Detect which cell encompasses the target text, then output its (X, Y) center coordinate. 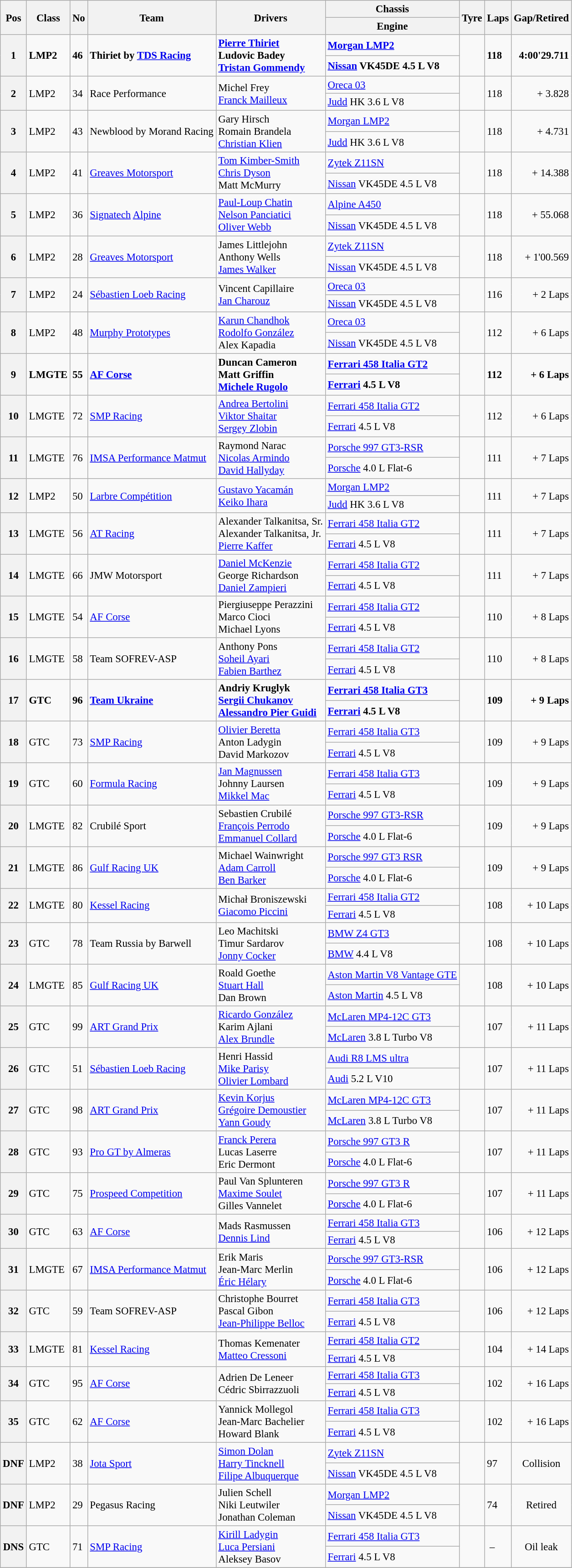
46 (79, 56)
71 (79, 1547)
66 (79, 576)
97 (498, 1463)
Signatech Alpine (152, 215)
14 (14, 576)
Audi 5.2 L V10 (392, 1079)
62 (79, 1421)
32 (14, 1312)
58 (79, 659)
Franck Perera Lucas Laserre Eric Dermont (271, 1152)
30 (14, 1231)
50 (79, 495)
31 (14, 1270)
Michel Frey Franck Mailleux (271, 94)
4:00'29.711 (541, 56)
93 (79, 1152)
26 (14, 1068)
Pierre Thiriet Ludovic Badey Tristan Gommendy (271, 56)
Pegasus Racing (152, 1505)
Alexander Talkanitsa, Sr. Alexander Talkanitsa, Jr. Pierre Kaffer (271, 534)
75 (79, 1194)
18 (14, 742)
Andriy Kruglyk Sergii Chukanov Alessandro Pier Guidi (271, 700)
6 (14, 257)
Piergiuseppe Perazzini Marco Cioci Michael Lyons (271, 617)
Olivier Beretta Anton Ladygin David Markozov (271, 742)
+ 14.388 (541, 173)
20 (14, 826)
Andrea Bertolini Viktor Shaitar Sergey Zlobin (271, 416)
– (498, 1547)
Anthony Pons Soheil Ayari Fabien Barthez (271, 659)
Team (152, 17)
Team Russia by Barwell (152, 944)
Jan Magnussen Johnny Laursen Mikkel Mac (271, 784)
Michał Broniszewski Giacomo Piccini (271, 905)
55 (79, 374)
Aston Martin V8 Vantage GTE (392, 975)
Newblood by Morand Racing (152, 132)
67 (79, 1270)
Gap/Retired (541, 17)
Vincent Capillaire Jan Charouz (271, 294)
Formula Racing (152, 784)
Paul-Loup Chatin Nelson Panciatici Oliver Webb (271, 215)
63 (79, 1231)
Prospeed Competition (152, 1194)
Class (48, 17)
2 (14, 94)
85 (79, 985)
Michael Wainwright Adam Carroll Ben Barker (271, 868)
5 (14, 215)
Leo Machitski Timur Sardarov Jonny Cocker (271, 944)
35 (14, 1421)
22 (14, 905)
AT Racing (152, 534)
Simon Dolan Harry Tincknell Filipe Albuquerque (271, 1463)
Paul Van Splunteren Maxime Soulet Gilles Vannelet (271, 1194)
82 (79, 826)
23 (14, 944)
10 (14, 416)
Laps (498, 17)
James Littlejohn Anthony Wells James Walker (271, 257)
Alpine A450 (392, 204)
72 (79, 416)
Chassis (392, 9)
Julien Schell Niki Leutwiler Jonathan Coleman (271, 1505)
Gary Hirsch Romain Brandela Christian Klien (271, 132)
Drivers (271, 17)
Raymond Narac Nicolas Armindo David Hallyday (271, 458)
3 (14, 132)
Larbre Compétition (152, 495)
43 (79, 132)
DNS (14, 1547)
38 (79, 1463)
76 (79, 458)
59 (79, 1312)
BMW 4.4 L V8 (392, 954)
Pos (14, 17)
+ 14 Laps (541, 1349)
60 (79, 784)
36 (79, 215)
Thomas Kemenater Matteo Cressoni (271, 1349)
Yannick Mollegol Jean-Marc Bachelier Howard Blank (271, 1421)
Collision (541, 1463)
Crubilé Sport (152, 826)
Kevin Korjus Grégoire Demoustier Yann Goudy (271, 1110)
48 (79, 332)
No (79, 17)
Kirill Ladygin Luca Persiani Aleksey Basov (271, 1547)
+ 3.828 (541, 94)
Murphy Prototypes (152, 332)
Race Performance (152, 94)
78 (79, 944)
Sebastien Crubilé François Perrodo Emmanuel Collard (271, 826)
104 (498, 1349)
Porsche 997 GT3 RSR (392, 857)
Jota Sport (152, 1463)
Thiriet by TDS Racing (152, 56)
81 (79, 1349)
8 (14, 332)
+ 1'00.569 (541, 257)
+ 4.731 (541, 132)
BMW Z4 GT3 (392, 933)
Karun Chandhok Rodolfo González Alex Kapadia (271, 332)
56 (79, 534)
Audi R8 LMS ultra (392, 1058)
15 (14, 617)
96 (79, 700)
Oil leak (541, 1547)
25 (14, 1027)
Adrien De Leneer Cédric Sbirrazzuoli (271, 1384)
Tom Kimber-Smith Chris Dyson Matt McMurry (271, 173)
80 (79, 905)
11 (14, 458)
Ricardo González Karim Ajlani Alex Brundle (271, 1027)
41 (79, 173)
86 (79, 868)
95 (79, 1384)
33 (14, 1349)
13 (14, 534)
19 (14, 784)
12 (14, 495)
73 (79, 742)
21 (14, 868)
17 (14, 700)
Engine (392, 26)
Gustavo Yacamán Keiko Ihara (271, 495)
Erik Maris Jean-Marc Merlin Éric Hélary (271, 1270)
Daniel McKenzie George Richardson Daniel Zampieri (271, 576)
Aston Martin 4.5 L V8 (392, 996)
+ 55.068 (541, 215)
16 (14, 659)
Christophe Bourret Pascal Gibon Jean-Philippe Belloc (271, 1312)
Duncan Cameron Matt Griffin Michele Rugolo (271, 374)
Tyre (472, 17)
4 (14, 173)
Pro GT by Almeras (152, 1152)
99 (79, 1027)
98 (79, 1110)
Roald Goethe Stuart Hall Dan Brown (271, 985)
116 (498, 294)
Team Ukraine (152, 700)
+ 2 Laps (541, 294)
Retired (541, 1505)
54 (79, 617)
JMW Motorsport (152, 576)
7 (14, 294)
51 (79, 1068)
1 (14, 56)
Henri Hassid Mike Parisy Olivier Lombard (271, 1068)
27 (14, 1110)
74 (498, 1505)
9 (14, 374)
Mads Rasmussen Dennis Lind (271, 1231)
